Find where the given text appears and provide that cell's center as [x, y] coordinate. 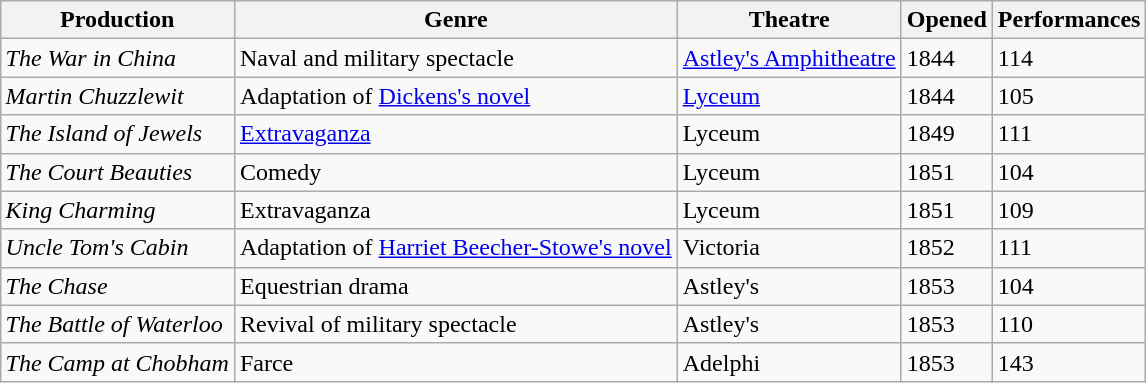
The Court Beauties [117, 172]
Performances [1069, 20]
Astley's Amphitheatre [789, 58]
Genre [456, 20]
Martin Chuzzlewit [117, 96]
The Island of Jewels [117, 134]
1849 [946, 134]
Theatre [789, 20]
105 [1069, 96]
The Chase [117, 286]
King Charming [117, 210]
109 [1069, 210]
The Camp at Chobham [117, 362]
Adelphi [789, 362]
Naval and military spectacle [456, 58]
114 [1069, 58]
Revival of military spectacle [456, 324]
1852 [946, 248]
110 [1069, 324]
Comedy [456, 172]
Adaptation of Harriet Beecher-Stowe's novel [456, 248]
The Battle of Waterloo [117, 324]
Adaptation of Dickens's novel [456, 96]
143 [1069, 362]
Equestrian drama [456, 286]
Victoria [789, 248]
Opened [946, 20]
Farce [456, 362]
The War in China [117, 58]
Uncle Tom's Cabin [117, 248]
Production [117, 20]
